Locate the cell with the specified text and output its (X, Y) center coordinate. 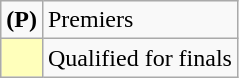
(P) (22, 20)
Qualified for finals (140, 58)
Premiers (140, 20)
